From the cell containing the given text, extract its center point as [X, Y] coordinate. 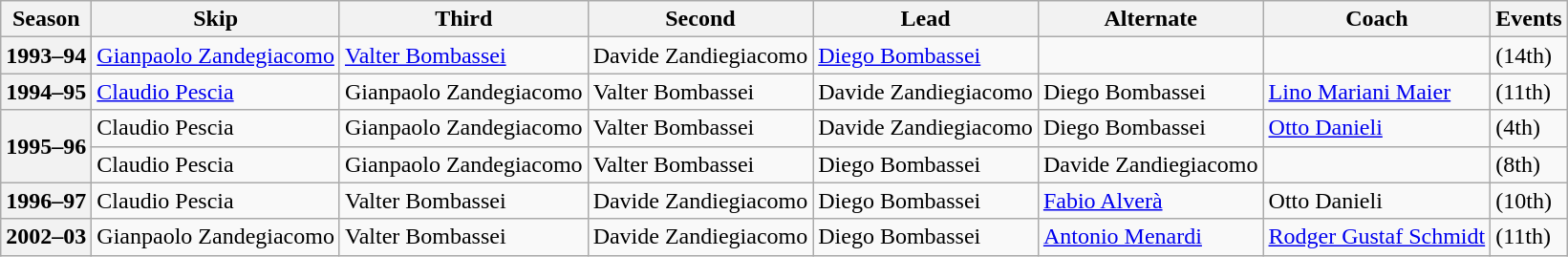
(10th) [1529, 201]
Second [700, 19]
1995–96 [46, 146]
(14th) [1529, 55]
Third [463, 19]
Skip [216, 19]
Lino Mariani Maier [1377, 92]
Antonio Menardi [1150, 237]
Alternate [1150, 19]
(4th) [1529, 128]
Coach [1377, 19]
1993–94 [46, 55]
1996–97 [46, 201]
Rodger Gustaf Schmidt [1377, 237]
Fabio Alverà [1150, 201]
Season [46, 19]
Events [1529, 19]
(8th) [1529, 164]
1994–95 [46, 92]
Lead [926, 19]
2002–03 [46, 237]
